Return (x, y) of the center of cell containing provided text 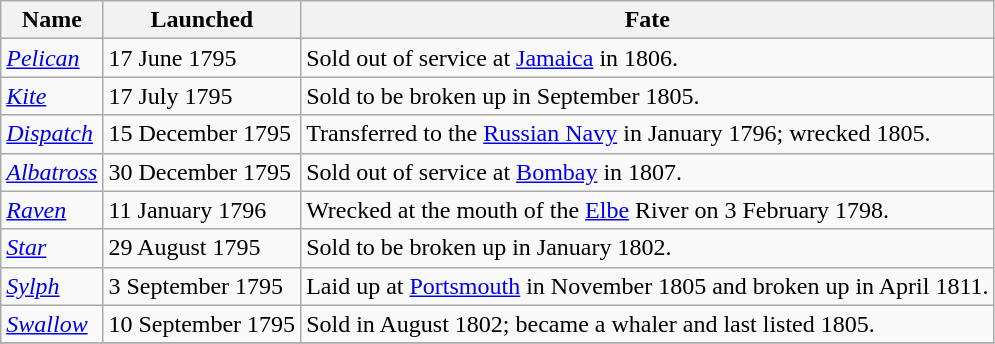
Sold out of service at Jamaica in 1806. (648, 58)
Pelican (52, 58)
Sylph (52, 286)
17 June 1795 (202, 58)
10 September 1795 (202, 324)
15 December 1795 (202, 134)
Dispatch (52, 134)
Launched (202, 20)
30 December 1795 (202, 172)
Albatross (52, 172)
Star (52, 248)
Raven (52, 210)
Sold to be broken up in September 1805. (648, 96)
11 January 1796 (202, 210)
29 August 1795 (202, 248)
Sold in August 1802; became a whaler and last listed 1805. (648, 324)
Laid up at Portsmouth in November 1805 and broken up in April 1811. (648, 286)
Sold out of service at Bombay in 1807. (648, 172)
Swallow (52, 324)
Sold to be broken up in January 1802. (648, 248)
Transferred to the Russian Navy in January 1796; wrecked 1805. (648, 134)
3 September 1795 (202, 286)
Kite (52, 96)
Wrecked at the mouth of the Elbe River on 3 February 1798. (648, 210)
17 July 1795 (202, 96)
Fate (648, 20)
Name (52, 20)
